Output the (x, y) coordinate of the center of the cell containing the given text.  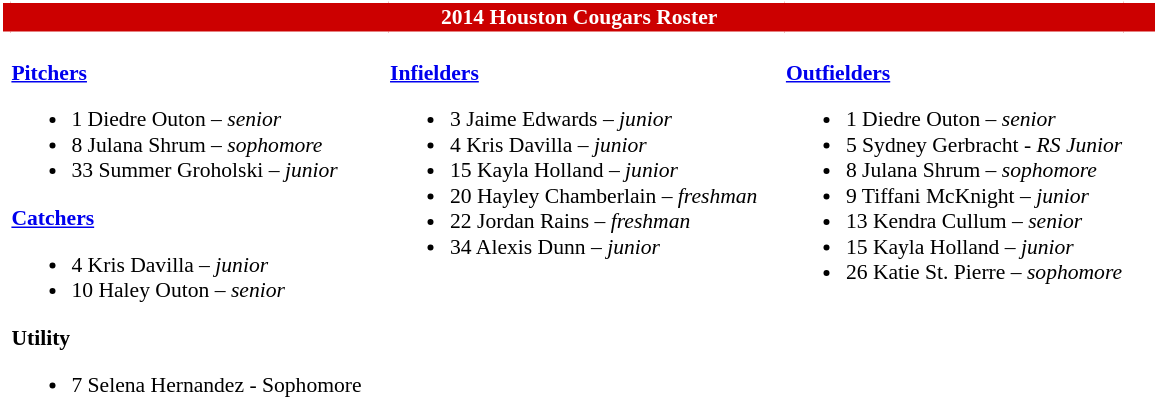
2014 Houston Cougars Roster (580, 18)
